Capture the cell that displays the provided text and extract its [x, y] central coordinate. 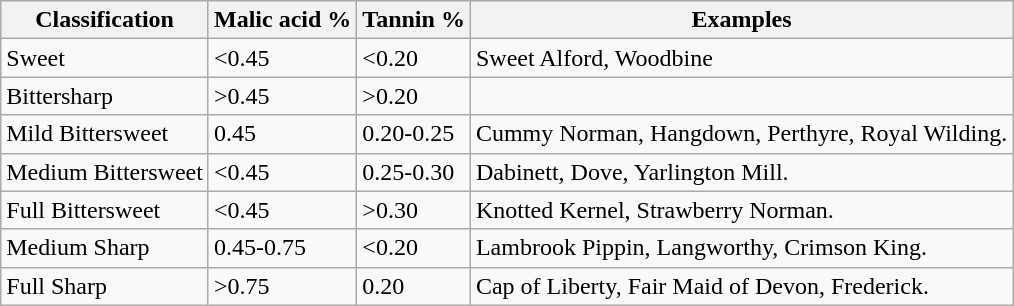
Sweet [105, 58]
0.45-0.75 [282, 248]
Full Sharp [105, 286]
Medium Bittersweet [105, 172]
Cummy Norman, Hangdown, Perthyre, Royal Wilding. [741, 134]
Cap of Liberty, Fair Maid of Devon, Frederick. [741, 286]
Sweet Alford, Woodbine [741, 58]
0.25-0.30 [414, 172]
Lambrook Pippin, Langworthy, Crimson King. [741, 248]
Dabinett, Dove, Yarlington Mill. [741, 172]
Tannin % [414, 20]
0.20-0.25 [414, 134]
>0.45 [282, 96]
0.45 [282, 134]
Classification [105, 20]
>0.30 [414, 210]
Mild Bittersweet [105, 134]
Full Bittersweet [105, 210]
Bittersharp [105, 96]
Medium Sharp [105, 248]
Malic acid % [282, 20]
0.20 [414, 286]
Examples [741, 20]
>0.20 [414, 96]
Knotted Kernel, Strawberry Norman. [741, 210]
>0.75 [282, 286]
